Locate the cell with the specified text and output its [X, Y] center coordinate. 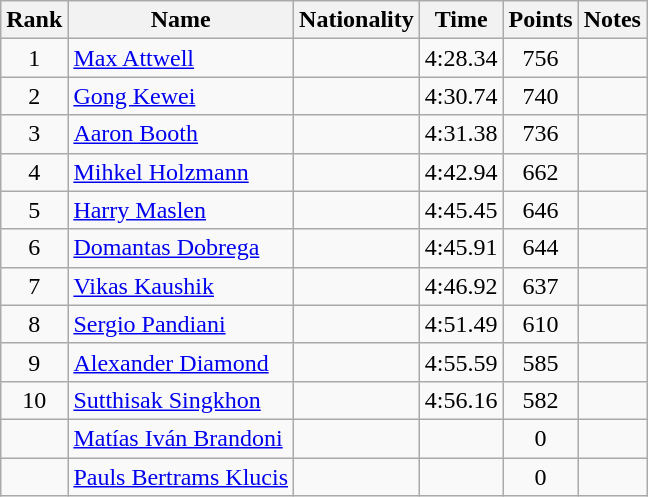
7 [34, 286]
4:31.38 [461, 134]
Points [540, 20]
Max Attwell [181, 58]
Gong Kewei [181, 96]
2 [34, 96]
6 [34, 248]
740 [540, 96]
4:28.34 [461, 58]
Alexander Diamond [181, 362]
Matías Iván Brandoni [181, 438]
Nationality [357, 20]
4:56.16 [461, 400]
644 [540, 248]
Vikas Kaushik [181, 286]
4:55.59 [461, 362]
637 [540, 286]
1 [34, 58]
5 [34, 210]
Sutthisak Singkhon [181, 400]
9 [34, 362]
4:45.91 [461, 248]
Pauls Bertrams Klucis [181, 477]
3 [34, 134]
Domantas Dobrega [181, 248]
646 [540, 210]
585 [540, 362]
4:30.74 [461, 96]
Rank [34, 20]
Mihkel Holzmann [181, 172]
10 [34, 400]
4:42.94 [461, 172]
8 [34, 324]
736 [540, 134]
4:46.92 [461, 286]
4:51.49 [461, 324]
Aaron Booth [181, 134]
Time [461, 20]
582 [540, 400]
610 [540, 324]
756 [540, 58]
Name [181, 20]
Sergio Pandiani [181, 324]
662 [540, 172]
4 [34, 172]
Harry Maslen [181, 210]
4:45.45 [461, 210]
Notes [612, 20]
